For the text-containing cell, return its midpoint in [x, y] coordinate format. 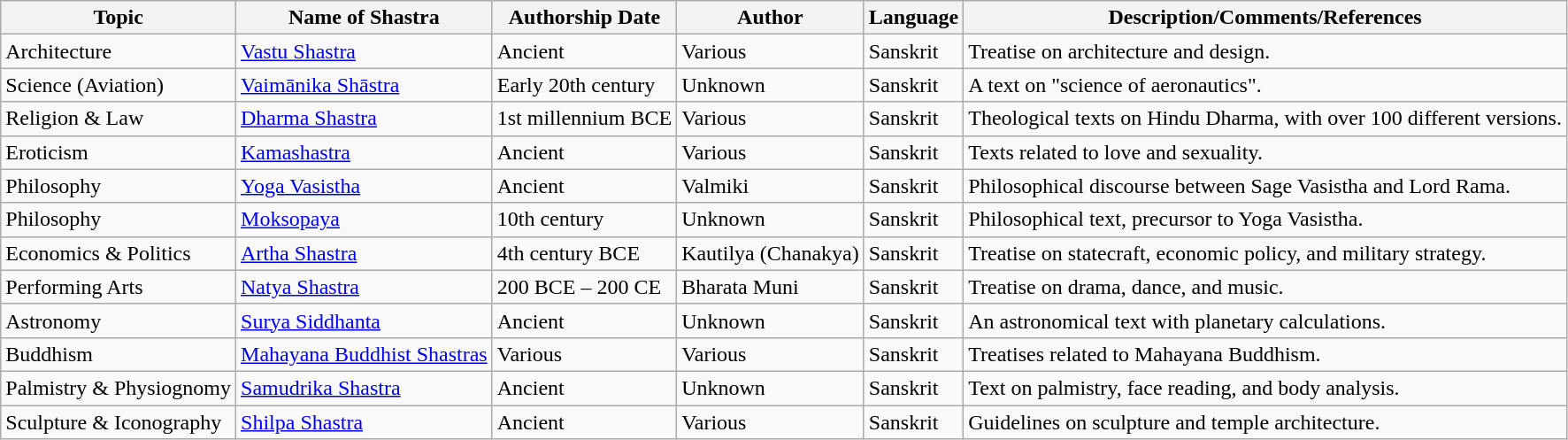
Topic [119, 18]
Surya Siddhanta [365, 320]
Language [913, 18]
Valmiki [771, 186]
Mahayana Buddhist Shastras [365, 354]
Text on palmistry, face reading, and body analysis. [1265, 388]
Samudrika Shastra [365, 388]
Theological texts on Hindu Dharma, with over 100 different versions. [1265, 119]
Guidelines on sculpture and temple architecture. [1265, 422]
Buddhism [119, 354]
Early 20th century [584, 85]
Artha Shastra [365, 253]
A text on "science of aeronautics". [1265, 85]
Vastu Shastra [365, 51]
Religion & Law [119, 119]
Kamashastra [365, 152]
10th century [584, 220]
Name of Shastra [365, 18]
Natya Shastra [365, 287]
Eroticism [119, 152]
Yoga Vasistha [365, 186]
Economics & Politics [119, 253]
Philosophical discourse between Sage Vasistha and Lord Rama. [1265, 186]
Performing Arts [119, 287]
Bharata Muni [771, 287]
Treatise on drama, dance, and music. [1265, 287]
Treatises related to Mahayana Buddhism. [1265, 354]
Palmistry & Physiognomy [119, 388]
Shilpa Shastra [365, 422]
200 BCE – 200 CE [584, 287]
Kautilya (Chanakya) [771, 253]
Architecture [119, 51]
Philosophical text, precursor to Yoga Vasistha. [1265, 220]
Astronomy [119, 320]
Author [771, 18]
Authorship Date [584, 18]
An astronomical text with planetary calculations. [1265, 320]
Description/Comments/References [1265, 18]
Treatise on architecture and design. [1265, 51]
Treatise on statecraft, economic policy, and military strategy. [1265, 253]
Science (Aviation) [119, 85]
Sculpture & Iconography [119, 422]
Texts related to love and sexuality. [1265, 152]
Dharma Shastra [365, 119]
1st millennium BCE [584, 119]
Vaimānika Shāstra [365, 85]
Moksopaya [365, 220]
4th century BCE [584, 253]
